Find where the given text appears and provide that cell's center as [x, y] coordinate. 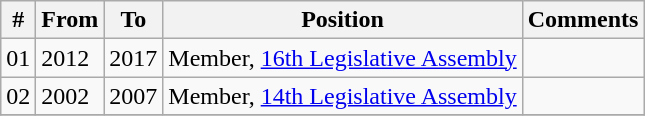
Position [342, 20]
2012 [70, 58]
Comments [583, 20]
Member, 16th Legislative Assembly [342, 58]
From [70, 20]
2007 [134, 96]
Member, 14th Legislative Assembly [342, 96]
# [18, 20]
01 [18, 58]
To [134, 20]
2002 [70, 96]
2017 [134, 58]
02 [18, 96]
